For the text-containing cell, return its midpoint in (x, y) coordinate format. 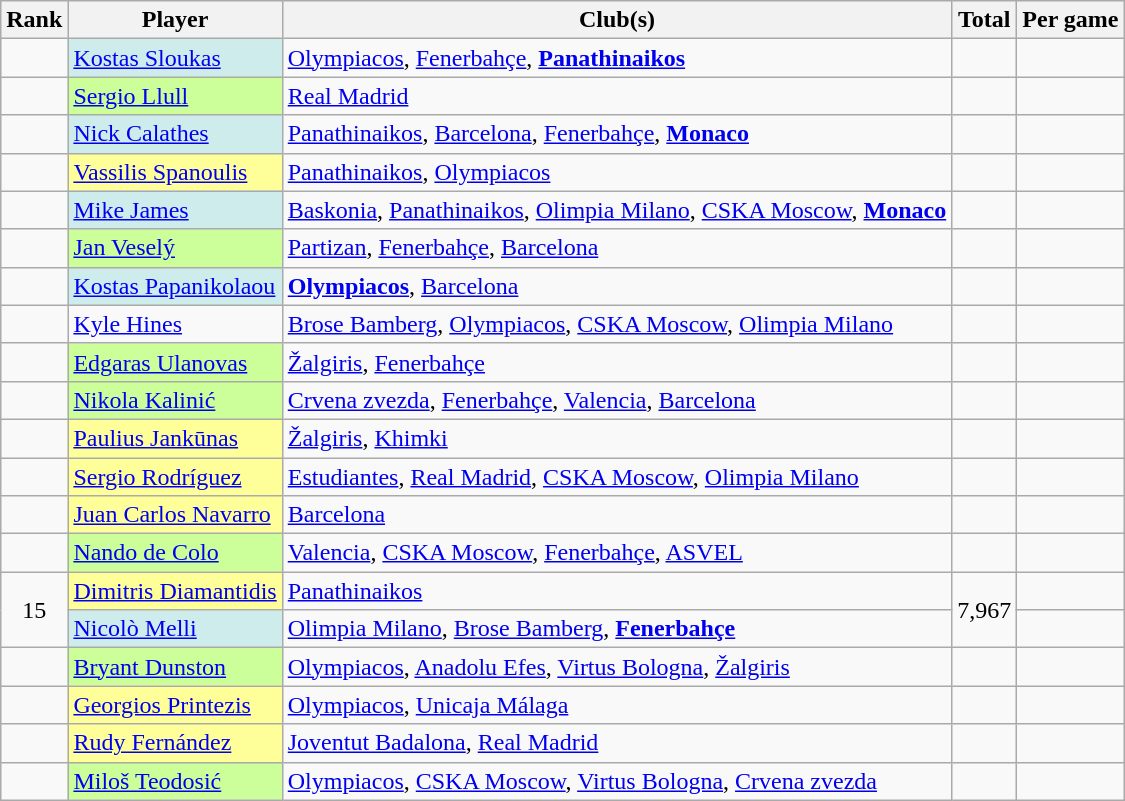
Mike James (175, 210)
Jan Veselý (175, 248)
Žalgiris, Fenerbahçe (616, 362)
Sergio Rodríguez (175, 477)
Rudy Fernández (175, 743)
Joventut Badalona, Real Madrid (616, 743)
Bryant Dunston (175, 667)
Barcelona (616, 515)
Partizan, Fenerbahçe, Barcelona (616, 248)
Paulius Jankūnas (175, 438)
Vassilis Spanoulis (175, 172)
Nikola Kalinić (175, 400)
Georgios Printezis (175, 705)
Olympiacos, Barcelona (616, 286)
Olympiacos, CSKA Moscow, Virtus Bologna, Crvena zvezda (616, 781)
Miloš Teodosić (175, 781)
Nando de Colo (175, 553)
Edgaras Ulanovas (175, 362)
Rank (34, 20)
Kostas Sloukas (175, 58)
Real Madrid (616, 96)
Per game (1070, 20)
Olimpia Milano, Brose Bamberg, Fenerbahçe (616, 629)
Nicolò Melli (175, 629)
Estudiantes, Real Madrid, CSKA Moscow, Olimpia Milano (616, 477)
Nick Calathes (175, 134)
Olympiacos, Fenerbahçe, Panathinaikos (616, 58)
Panathinaikos (616, 591)
Player (175, 20)
Sergio Llull (175, 96)
Club(s) (616, 20)
15 (34, 610)
Dimitris Diamantidis (175, 591)
Žalgiris, Khimki (616, 438)
Brose Bamberg, Olympiacos, CSKA Moscow, Olimpia Milano (616, 324)
Panathinaikos, Olympiacos (616, 172)
Kyle Hines (175, 324)
7,967 (984, 610)
Baskonia, Panathinaikos, Olimpia Milano, CSKA Moscow, Monaco (616, 210)
Panathinaikos, Barcelona, Fenerbahçe, Monaco (616, 134)
Olympiacos, Unicaja Málaga (616, 705)
Valencia, CSKA Moscow, Fenerbahçe, ASVEL (616, 553)
Crvena zvezda, Fenerbahçe, Valencia, Barcelona (616, 400)
Kostas Papanikolaou (175, 286)
Juan Carlos Navarro (175, 515)
Olympiacos, Anadolu Efes, Virtus Bologna, Žalgiris (616, 667)
Total (984, 20)
